From the cell containing the given text, extract its center point as [X, Y] coordinate. 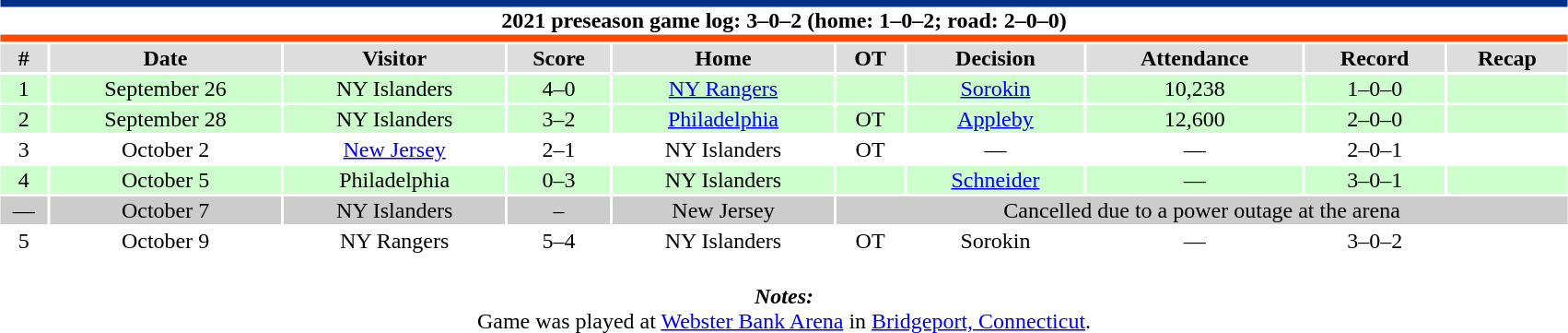
Cancelled due to a power outage at the arena [1201, 210]
2 [24, 119]
Date [166, 58]
1 [24, 89]
Recap [1507, 58]
October 7 [166, 210]
Attendance [1195, 58]
3 [24, 149]
5–4 [558, 241]
2–0–1 [1375, 149]
September 28 [166, 119]
5 [24, 241]
# [24, 58]
0–3 [558, 180]
Visitor [394, 58]
October 5 [166, 180]
12,600 [1195, 119]
1–0–0 [1375, 89]
Score [558, 58]
3–0–1 [1375, 180]
2021 preseason game log: 3–0–2 (home: 1–0–2; road: 2–0–0) [784, 20]
Decision [995, 58]
October 9 [166, 241]
Appleby [995, 119]
Home [723, 58]
10,238 [1195, 89]
3–0–2 [1375, 241]
4–0 [558, 89]
September 26 [166, 89]
3–2 [558, 119]
October 2 [166, 149]
2–1 [558, 149]
4 [24, 180]
– [558, 210]
Record [1375, 58]
2–0–0 [1375, 119]
Schneider [995, 180]
